From the cell containing the given text, extract its center point as [X, Y] coordinate. 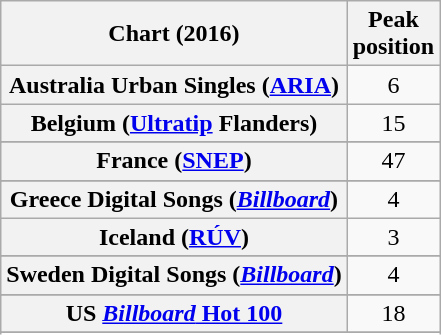
Peakposition [393, 34]
Belgium (Ultratip Flanders) [174, 123]
France (SNEP) [174, 161]
Australia Urban Singles (ARIA) [174, 85]
Greece Digital Songs (Billboard) [174, 199]
Sweden Digital Songs (Billboard) [174, 275]
47 [393, 161]
Iceland (RÚV) [174, 237]
3 [393, 237]
US Billboard Hot 100 [174, 313]
18 [393, 313]
6 [393, 85]
Chart (2016) [174, 34]
15 [393, 123]
